Determine the [X, Y] coordinate at the center of the cell enclosing the given text.  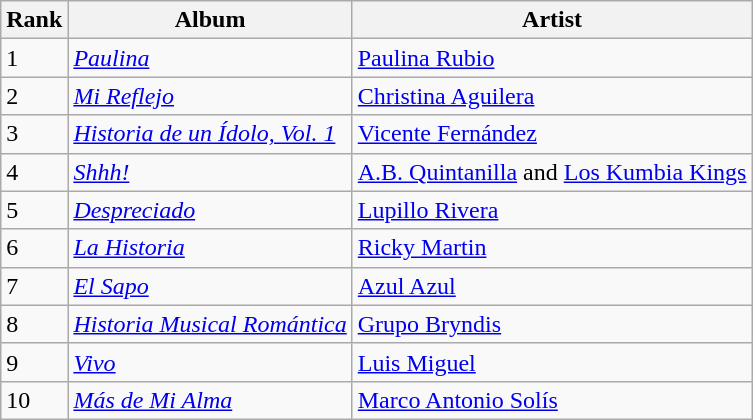
Rank [34, 20]
4 [34, 172]
Paulina Rubio [552, 58]
Paulina [210, 58]
5 [34, 210]
7 [34, 286]
3 [34, 134]
Marco Antonio Solís [552, 400]
6 [34, 248]
Historia Musical Romántica [210, 324]
Vicente Fernández [552, 134]
Grupo Bryndis [552, 324]
Mi Reflejo [210, 96]
La Historia [210, 248]
Shhh! [210, 172]
Más de Mi Alma [210, 400]
10 [34, 400]
A.B. Quintanilla and Los Kumbia Kings [552, 172]
Christina Aguilera [552, 96]
Azul Azul [552, 286]
Vivo [210, 362]
Ricky Martin [552, 248]
9 [34, 362]
1 [34, 58]
Album [210, 20]
Historia de un Ídolo, Vol. 1 [210, 134]
Luis Miguel [552, 362]
8 [34, 324]
2 [34, 96]
Despreciado [210, 210]
El Sapo [210, 286]
Lupillo Rivera [552, 210]
Artist [552, 20]
